Output the (x, y) coordinate of the center of the cell containing the given text.  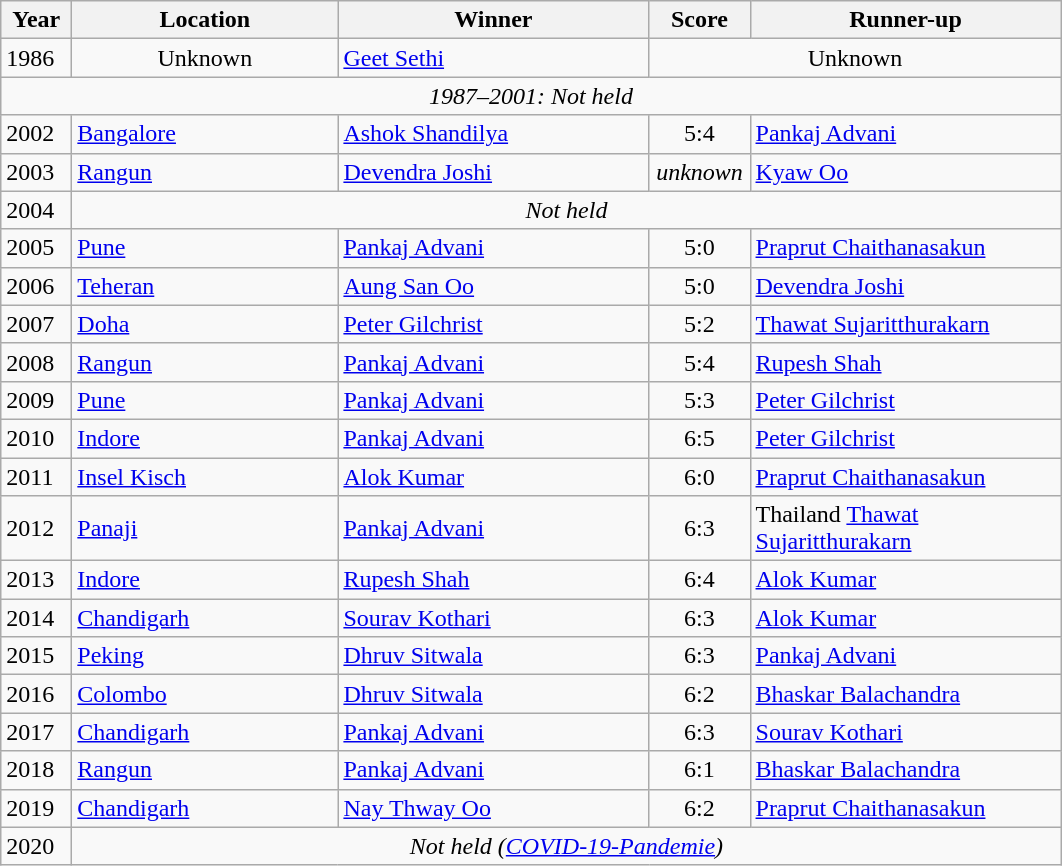
2020 (36, 846)
2017 (36, 732)
2012 (36, 528)
2019 (36, 808)
5:2 (700, 324)
2016 (36, 694)
Peking (205, 656)
2004 (36, 210)
1987–2001: Not held (531, 96)
Thawat Sujaritthurakarn (906, 324)
2007 (36, 324)
5:3 (700, 400)
Teheran (205, 286)
6:5 (700, 438)
Doha (205, 324)
Not held (COVID-19-Pandemie) (566, 846)
Location (205, 20)
unknown (700, 172)
2018 (36, 770)
2011 (36, 477)
2003 (36, 172)
6:1 (700, 770)
2005 (36, 248)
Not held (566, 210)
2006 (36, 286)
Runner-up (906, 20)
Geet Sethi (494, 58)
2002 (36, 134)
2014 (36, 618)
6:0 (700, 477)
2009 (36, 400)
Nay Thway Oo (494, 808)
Winner (494, 20)
Colombo (205, 694)
Panaji (205, 528)
Aung San Oo (494, 286)
2015 (36, 656)
Bangalore (205, 134)
Insel Kisch (205, 477)
Score (700, 20)
1986 (36, 58)
Kyaw Oo (906, 172)
Year (36, 20)
2013 (36, 580)
2010 (36, 438)
Ashok Shandilya (494, 134)
6:4 (700, 580)
2008 (36, 362)
Thailand Thawat Sujaritthurakarn (906, 528)
